Find where the given text appears and provide that cell's center as (X, Y) coordinate. 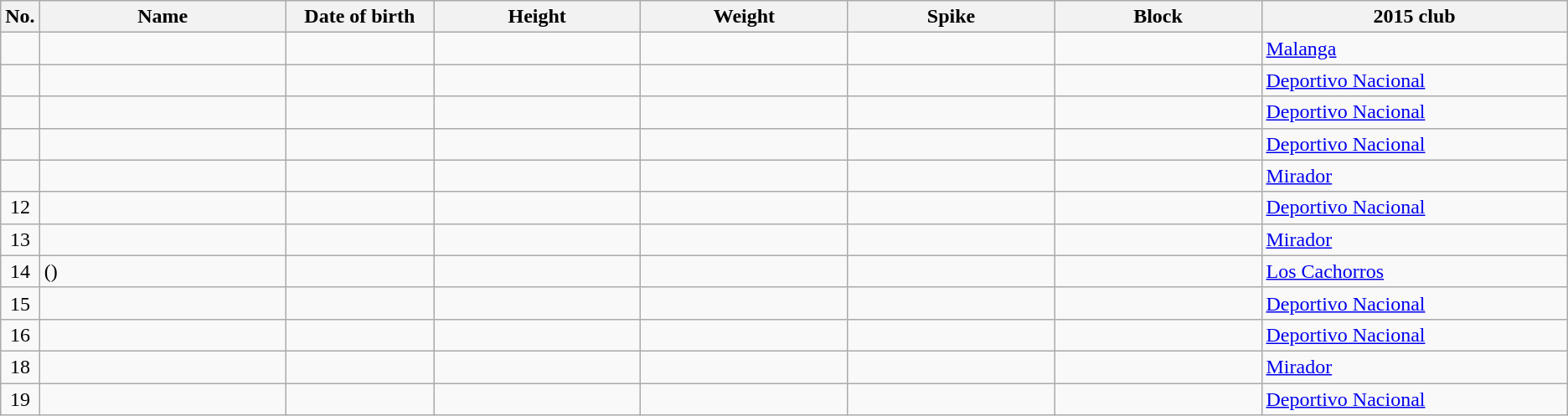
12 (20, 208)
Block (1158, 17)
() (162, 271)
14 (20, 271)
2015 club (1414, 17)
Los Cachorros (1414, 271)
19 (20, 399)
15 (20, 303)
18 (20, 367)
13 (20, 239)
No. (20, 17)
Malanga (1414, 49)
Date of birth (359, 17)
Name (162, 17)
16 (20, 335)
Height (538, 17)
Spike (952, 17)
Weight (744, 17)
